Find where the given text appears and provide that cell's center as (X, Y) coordinate. 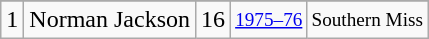
Southern Miss (368, 20)
1975–76 (269, 20)
Norman Jackson (110, 20)
16 (214, 20)
1 (12, 20)
